From the cell containing the given text, extract its center point as [x, y] coordinate. 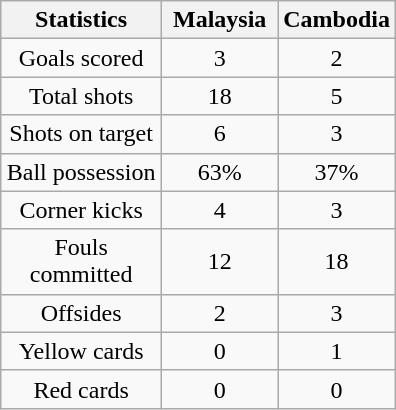
37% [337, 172]
Shots on target [82, 134]
4 [220, 210]
Goals scored [82, 58]
Malaysia [220, 20]
Corner kicks [82, 210]
5 [337, 96]
1 [337, 351]
Total shots [82, 96]
63% [220, 172]
Statistics [82, 20]
Fouls committed [82, 262]
Red cards [82, 389]
Yellow cards [82, 351]
Cambodia [337, 20]
Offsides [82, 313]
12 [220, 262]
6 [220, 134]
Ball possession [82, 172]
